Output the (x, y) coordinate of the center of the cell containing the given text.  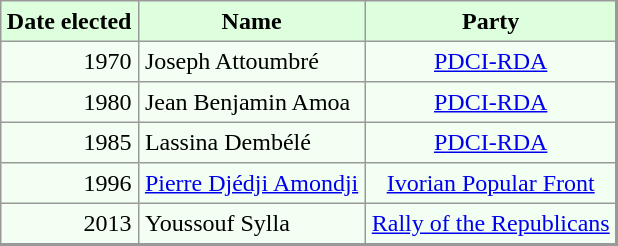
Pierre Djédji Amondji (252, 183)
Youssouf Sylla (252, 224)
1980 (69, 102)
Lassina Dembélé (252, 142)
Party (491, 21)
1996 (69, 183)
1985 (69, 142)
2013 (69, 224)
Ivorian Popular Front (491, 183)
1970 (69, 61)
Joseph Attoumbré (252, 61)
Rally of the Republicans (491, 224)
Name (252, 21)
Date elected (69, 21)
Jean Benjamin Amoa (252, 102)
